Provide the [x, y] coordinate of the cell's center where the given text is located.  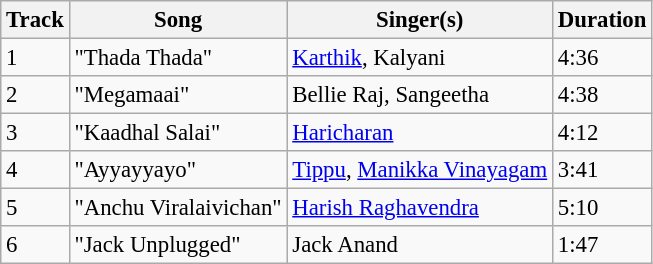
Track [35, 20]
3 [35, 133]
Harish Raghavendra [420, 208]
Karthik, Kalyani [420, 58]
4:38 [602, 95]
"Ayyayyayo" [178, 170]
3:41 [602, 170]
4:36 [602, 58]
6 [35, 245]
Song [178, 20]
Singer(s) [420, 20]
"Jack Unplugged" [178, 245]
"Anchu Viralaivichan" [178, 208]
Tippu, Manikka Vinayagam [420, 170]
Bellie Raj, Sangeetha [420, 95]
4:12 [602, 133]
1:47 [602, 245]
Duration [602, 20]
Haricharan [420, 133]
5 [35, 208]
Jack Anand [420, 245]
"Thada Thada" [178, 58]
5:10 [602, 208]
"Kaadhal Salai" [178, 133]
"Megamaai" [178, 95]
2 [35, 95]
1 [35, 58]
4 [35, 170]
